Output the (X, Y) coordinate of the center of the cell containing the given text.  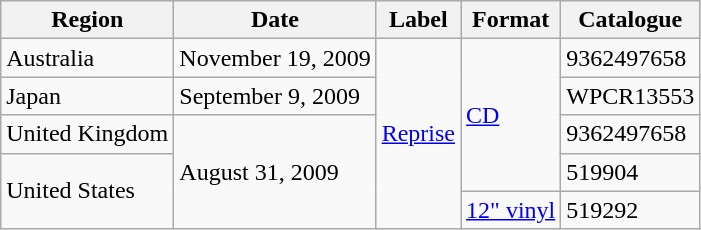
Australia (88, 58)
Label (418, 20)
519904 (630, 172)
United States (88, 191)
12" vinyl (511, 210)
Catalogue (630, 20)
United Kingdom (88, 134)
September 9, 2009 (275, 96)
519292 (630, 210)
Format (511, 20)
August 31, 2009 (275, 172)
November 19, 2009 (275, 58)
Reprise (418, 134)
WPCR13553 (630, 96)
CD (511, 115)
Date (275, 20)
Region (88, 20)
Japan (88, 96)
